From the cell containing the given text, extract its center point as (X, Y) coordinate. 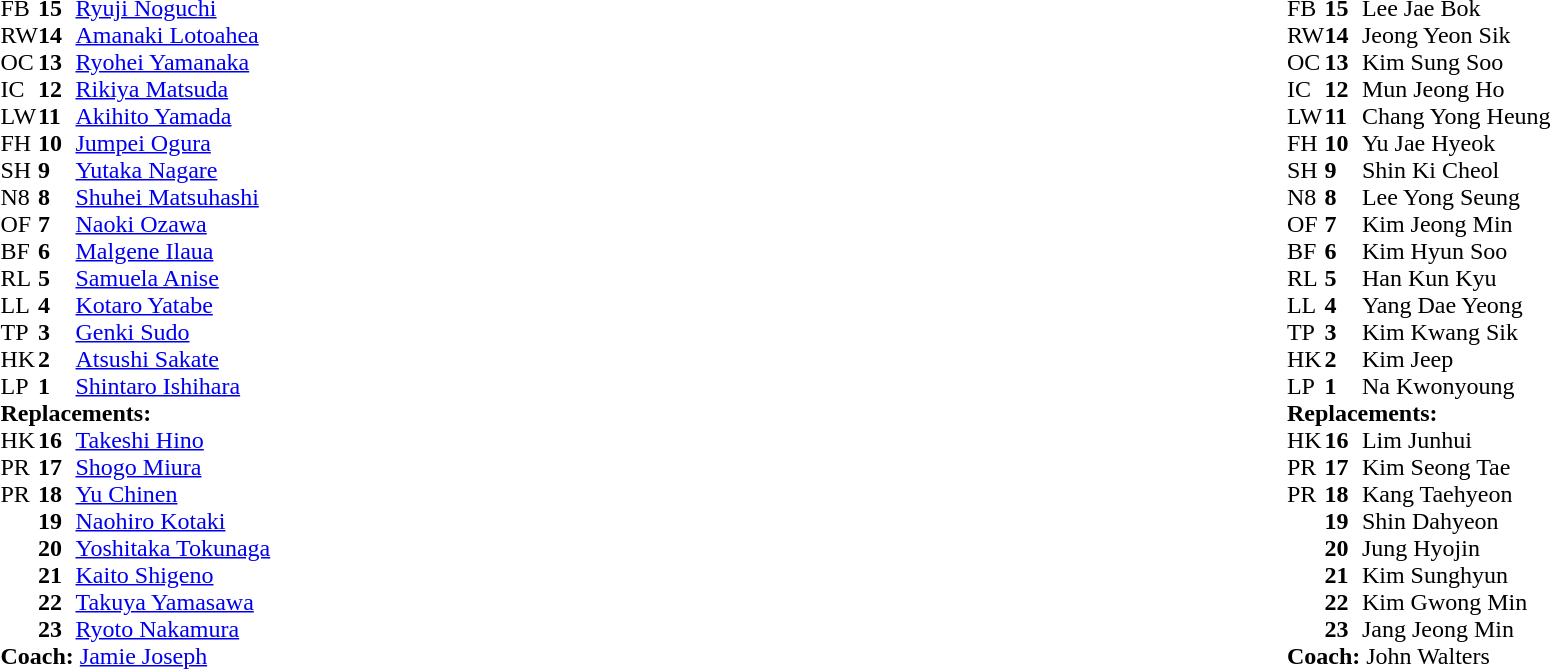
Jung Hyojin (1456, 548)
Kang Taehyeon (1456, 494)
Kim Sung Soo (1456, 62)
Ryoto Nakamura (174, 630)
Amanaki Lotoahea (174, 36)
Chang Yong Heung (1456, 116)
Rikiya Matsuda (174, 90)
Kim Kwang Sik (1456, 332)
Yang Dae Yeong (1456, 306)
Takeshi Hino (174, 440)
Kaito Shigeno (174, 576)
Jang Jeong Min (1456, 630)
Han Kun Kyu (1456, 278)
Yutaka Nagare (174, 170)
Shintaro Ishihara (174, 386)
Atsushi Sakate (174, 360)
Jeong Yeon Sik (1456, 36)
Kim Gwong Min (1456, 602)
Lim Junhui (1456, 440)
Akihito Yamada (174, 116)
Mun Jeong Ho (1456, 90)
Naoki Ozawa (174, 224)
Na Kwonyoung (1456, 386)
Kim Sunghyun (1456, 576)
Yu Chinen (174, 494)
Yoshitaka Tokunaga (174, 548)
Kim Jeep (1456, 360)
Malgene Ilaua (174, 252)
Kim Jeong Min (1456, 224)
Shuhei Matsuhashi (174, 198)
Ryohei Yamanaka (174, 62)
Genki Sudo (174, 332)
Coach: John Walters (1419, 656)
Kim Seong Tae (1456, 468)
Shogo Miura (174, 468)
Lee Yong Seung (1456, 198)
Coach: Jamie Joseph (135, 656)
Yu Jae Hyeok (1456, 144)
Kim Hyun Soo (1456, 252)
Naohiro Kotaki (174, 522)
Shin Dahyeon (1456, 522)
Takuya Yamasawa (174, 602)
Samuela Anise (174, 278)
Kotaro Yatabe (174, 306)
Jumpei Ogura (174, 144)
Shin Ki Cheol (1456, 170)
